Scan for the cell matching the given text and deliver its [x, y] coordinate at center. 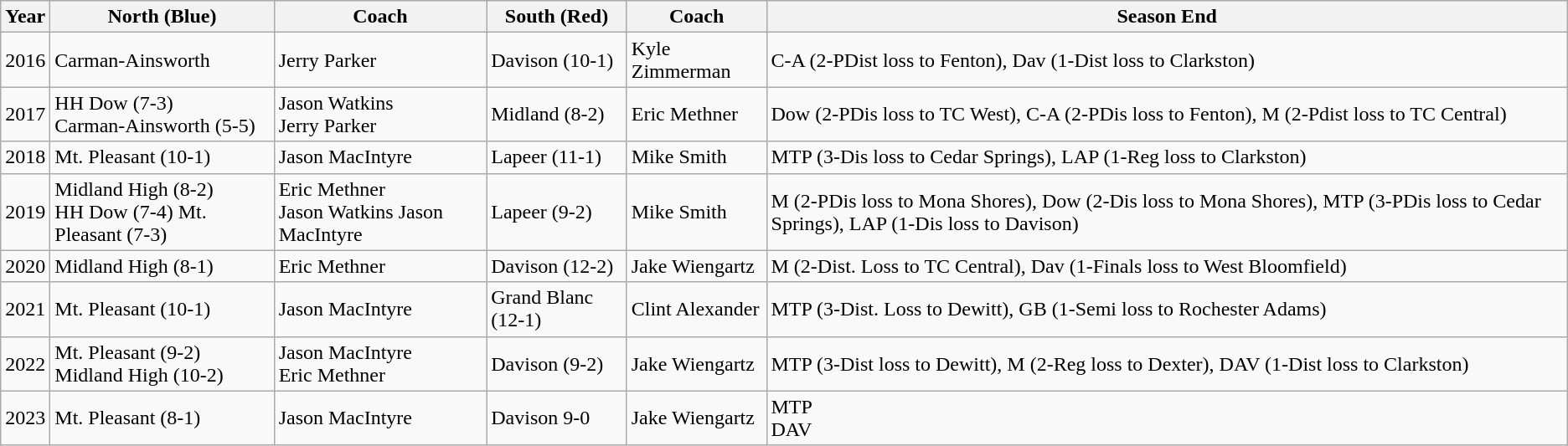
2016 [25, 60]
South (Red) [557, 17]
C-A (2-PDist loss to Fenton), Dav (1-Dist loss to Clarkston) [1167, 60]
2023 [25, 418]
2019 [25, 212]
M (2-Dist. Loss to TC Central), Dav (1-Finals loss to West Bloomfield) [1167, 266]
Grand Blanc (12-1) [557, 310]
Jason MacIntyreEric Methner [380, 363]
North (Blue) [162, 17]
Kyle Zimmerman [697, 60]
Mt. Pleasant (8-1) [162, 418]
2017 [25, 114]
Davison (10-1) [557, 60]
Clint Alexander [697, 310]
2018 [25, 157]
Midland (8-2) [557, 114]
HH Dow (7-3)Carman-Ainsworth (5-5) [162, 114]
Davison (12-2) [557, 266]
Midland High (8-1) [162, 266]
MTP (3-Dist loss to Dewitt), M (2-Reg loss to Dexter), DAV (1-Dist loss to Clarkston) [1167, 363]
2022 [25, 363]
Midland High (8-2)HH Dow (7-4) Mt. Pleasant (7-3) [162, 212]
Davison (9-2) [557, 363]
Mt. Pleasant (9-2)Midland High (10-2) [162, 363]
MTP (3-Dist. Loss to Dewitt), GB (1-Semi loss to Rochester Adams) [1167, 310]
M (2-PDis loss to Mona Shores), Dow (2-Dis loss to Mona Shores), MTP (3-PDis loss to Cedar Springs), LAP (1-Dis loss to Davison) [1167, 212]
Jason WatkinsJerry Parker [380, 114]
MTPDAV [1167, 418]
Lapeer (9-2) [557, 212]
Lapeer (11-1) [557, 157]
Season End [1167, 17]
Jerry Parker [380, 60]
2020 [25, 266]
MTP (3-Dis loss to Cedar Springs), LAP (1-Reg loss to Clarkston) [1167, 157]
Davison 9-0 [557, 418]
Dow (2-PDis loss to TC West), C-A (2-PDis loss to Fenton), M (2-Pdist loss to TC Central) [1167, 114]
2021 [25, 310]
Eric MethnerJason Watkins Jason MacIntyre [380, 212]
Carman-Ainsworth [162, 60]
Year [25, 17]
